Pinpoint the cell where the given text exists, returning its [X, Y] midpoint coordinate. 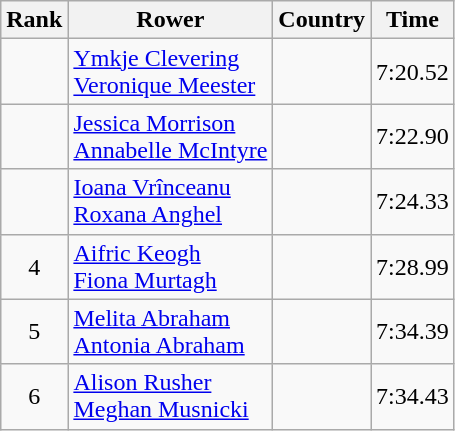
4 [34, 266]
Alison RusherMeghan Musnicki [170, 396]
6 [34, 396]
Jessica MorrisonAnnabelle McIntyre [170, 136]
7:22.90 [413, 136]
Rower [170, 20]
Time [413, 20]
Melita AbrahamAntonia Abraham [170, 332]
7:28.99 [413, 266]
7:34.43 [413, 396]
Aifric KeoghFiona Murtagh [170, 266]
7:24.33 [413, 202]
Ymkje CleveringVeronique Meester [170, 72]
Country [322, 20]
7:20.52 [413, 72]
5 [34, 332]
Ioana VrînceanuRoxana Anghel [170, 202]
Rank [34, 20]
7:34.39 [413, 332]
